Locate the cell with the specified text and output its (X, Y) center coordinate. 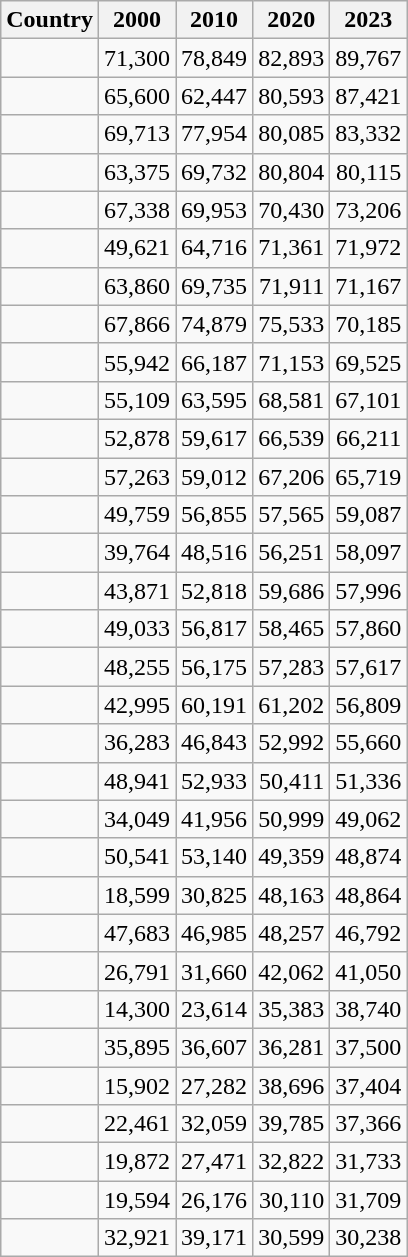
47,683 (136, 933)
49,359 (292, 857)
56,817 (214, 629)
48,163 (292, 895)
27,471 (214, 1162)
49,621 (136, 248)
57,283 (292, 667)
31,660 (214, 971)
30,599 (292, 1238)
37,404 (368, 1085)
60,191 (214, 705)
49,062 (368, 819)
38,740 (368, 1009)
62,447 (214, 96)
71,972 (368, 248)
64,716 (214, 248)
55,942 (136, 362)
56,251 (292, 553)
39,764 (136, 553)
59,686 (292, 591)
78,849 (214, 58)
80,593 (292, 96)
51,336 (368, 781)
36,607 (214, 1047)
65,719 (368, 477)
30,238 (368, 1238)
2023 (368, 20)
42,995 (136, 705)
19,594 (136, 1200)
48,255 (136, 667)
38,696 (292, 1085)
2020 (292, 20)
59,087 (368, 515)
61,202 (292, 705)
27,282 (214, 1085)
2000 (136, 20)
55,660 (368, 743)
50,541 (136, 857)
87,421 (368, 96)
35,895 (136, 1047)
37,500 (368, 1047)
30,825 (214, 895)
67,206 (292, 477)
48,874 (368, 857)
48,941 (136, 781)
57,565 (292, 515)
31,733 (368, 1162)
66,539 (292, 438)
49,759 (136, 515)
57,263 (136, 477)
26,176 (214, 1200)
71,361 (292, 248)
39,171 (214, 1238)
63,860 (136, 286)
83,332 (368, 134)
73,206 (368, 210)
15,902 (136, 1085)
52,992 (292, 743)
42,062 (292, 971)
52,818 (214, 591)
63,375 (136, 172)
14,300 (136, 1009)
52,933 (214, 781)
69,732 (214, 172)
57,996 (368, 591)
41,050 (368, 971)
74,879 (214, 324)
52,878 (136, 438)
55,109 (136, 400)
57,617 (368, 667)
71,300 (136, 58)
70,185 (368, 324)
50,999 (292, 819)
71,911 (292, 286)
48,864 (368, 895)
48,516 (214, 553)
32,822 (292, 1162)
46,792 (368, 933)
36,283 (136, 743)
18,599 (136, 895)
66,211 (368, 438)
67,101 (368, 400)
68,581 (292, 400)
26,791 (136, 971)
59,012 (214, 477)
32,059 (214, 1124)
36,281 (292, 1047)
67,338 (136, 210)
31,709 (368, 1200)
34,049 (136, 819)
69,953 (214, 210)
23,614 (214, 1009)
19,872 (136, 1162)
22,461 (136, 1124)
56,855 (214, 515)
43,871 (136, 591)
56,809 (368, 705)
39,785 (292, 1124)
35,383 (292, 1009)
48,257 (292, 933)
58,465 (292, 629)
50,411 (292, 781)
69,525 (368, 362)
82,893 (292, 58)
56,175 (214, 667)
89,767 (368, 58)
77,954 (214, 134)
41,956 (214, 819)
46,843 (214, 743)
71,153 (292, 362)
63,595 (214, 400)
49,033 (136, 629)
66,187 (214, 362)
53,140 (214, 857)
2010 (214, 20)
58,097 (368, 553)
32,921 (136, 1238)
70,430 (292, 210)
71,167 (368, 286)
30,110 (292, 1200)
37,366 (368, 1124)
69,735 (214, 286)
57,860 (368, 629)
75,533 (292, 324)
65,600 (136, 96)
80,085 (292, 134)
80,115 (368, 172)
67,866 (136, 324)
46,985 (214, 933)
Country (50, 20)
69,713 (136, 134)
80,804 (292, 172)
59,617 (214, 438)
